Return [x, y] of the center of cell containing provided text 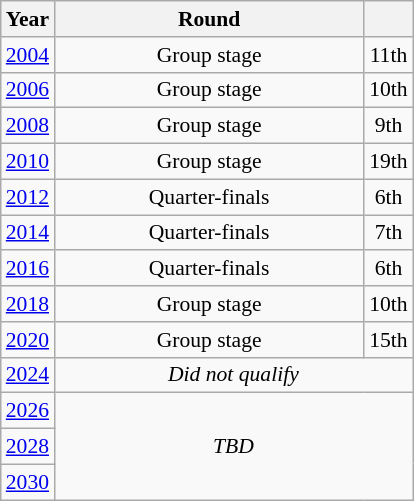
2010 [28, 162]
2026 [28, 411]
Year [28, 19]
2012 [28, 197]
7th [388, 233]
2004 [28, 55]
2024 [28, 375]
2006 [28, 90]
11th [388, 55]
15th [388, 340]
2030 [28, 482]
2014 [28, 233]
2008 [28, 126]
Did not qualify [234, 375]
2018 [28, 304]
19th [388, 162]
TBD [234, 446]
2016 [28, 269]
2020 [28, 340]
9th [388, 126]
Round [209, 19]
2028 [28, 447]
